Capture the cell that displays the provided text and extract its [X, Y] central coordinate. 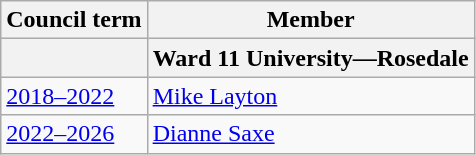
2018–2022 [74, 96]
Dianne Saxe [310, 134]
Member [310, 20]
Ward 11 University—Rosedale [310, 58]
Mike Layton [310, 96]
Council term [74, 20]
2022–2026 [74, 134]
